Return the (X, Y) coordinate for the center point of the cell that contains the specified text.  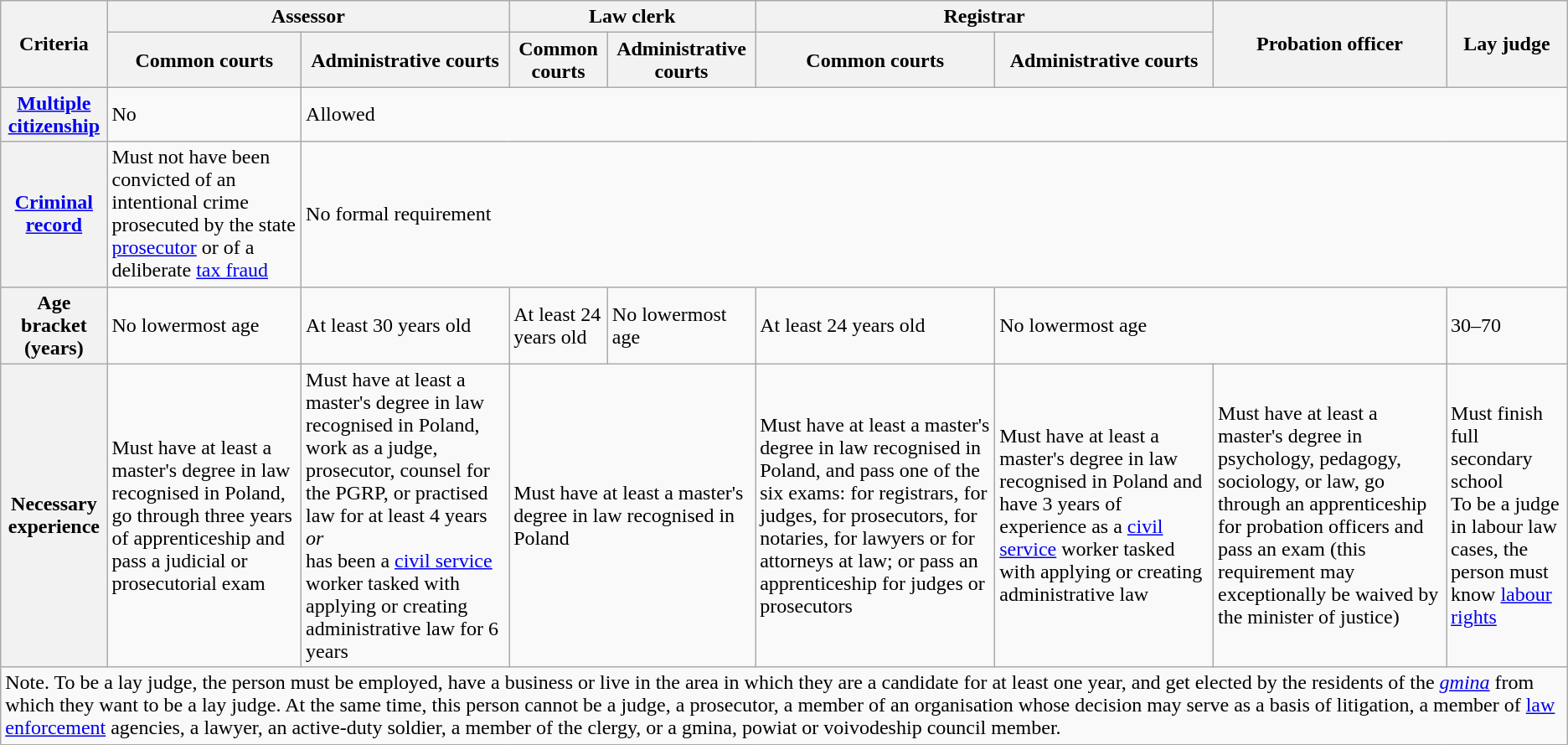
Criteria (54, 44)
Registrar (985, 17)
Probation officer (1330, 44)
Assessor (308, 17)
No formal requirement (935, 215)
Must have at least a master's degree in law recognised in Poland, go through three years of apprenticeship and pass a judicial or prosecutorial exam (204, 515)
Necessary experience (54, 515)
Criminal record (54, 215)
Must have at least a master's degree in law recognised in Poland (632, 515)
No (204, 114)
At least 30 years old (405, 325)
Allowed (935, 114)
Must not have been convicted of an intentional crime prosecuted by the state prosecutor or of a deliberate tax fraud (204, 215)
Age bracket (years) (54, 325)
Lay judge (1508, 44)
Must finish full secondary schoolTo be a judge in labour law cases, the person must know labour rights (1508, 515)
Law clerk (632, 17)
30–70 (1508, 325)
Multiple citizenship (54, 114)
